Locate the cell with the specified text and output its (X, Y) center coordinate. 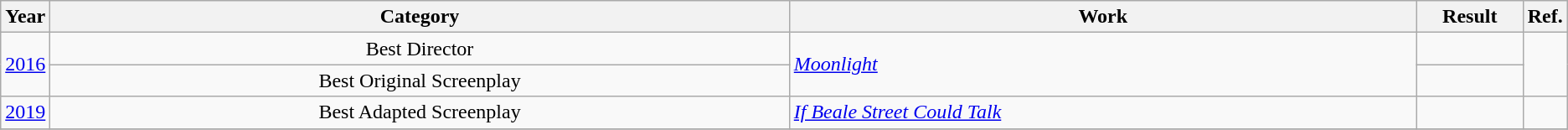
Year (25, 17)
Moonlight (1102, 65)
Result (1469, 17)
Best Adapted Screenplay (420, 112)
Ref. (1545, 17)
Best Original Screenplay (420, 81)
2019 (25, 112)
Work (1102, 17)
Best Director (420, 49)
If Beale Street Could Talk (1102, 112)
Category (420, 17)
2016 (25, 65)
